Return the [x, y] coordinate for the center point of the cell that contains the specified text.  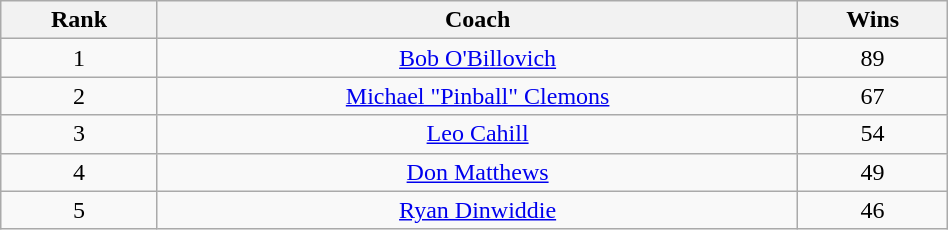
Wins [872, 20]
Bob O'Billovich [478, 58]
Ryan Dinwiddie [478, 210]
49 [872, 172]
Leo Cahill [478, 134]
4 [80, 172]
67 [872, 96]
Rank [80, 20]
Coach [478, 20]
Michael "Pinball" Clemons [478, 96]
3 [80, 134]
1 [80, 58]
54 [872, 134]
89 [872, 58]
46 [872, 210]
5 [80, 210]
2 [80, 96]
Don Matthews [478, 172]
